Search for the cell housing the specified text and yield its [x, y] center coordinate. 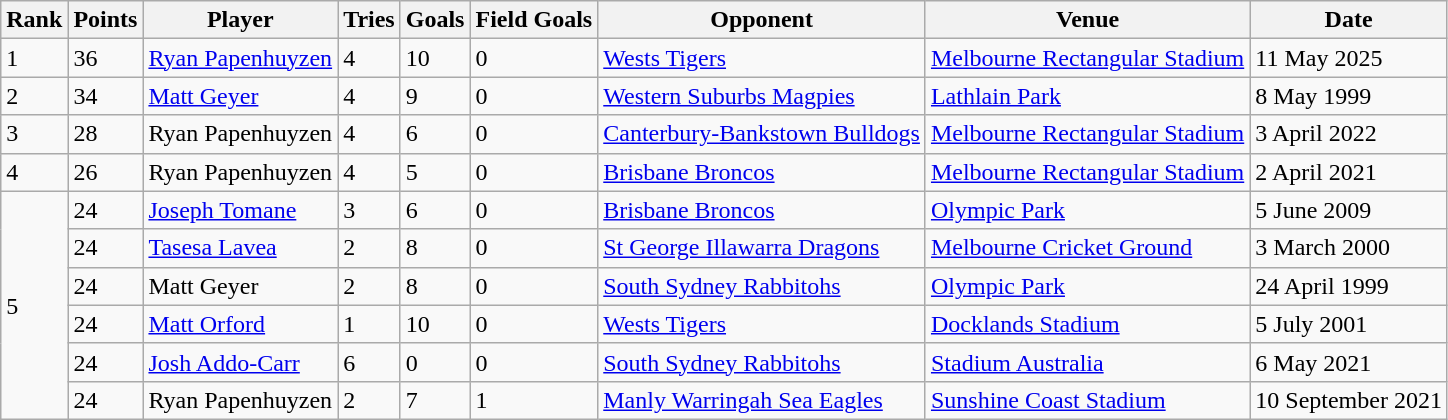
Lathlain Park [1087, 96]
Points [106, 20]
Manly Warringah Sea Eagles [762, 400]
St George Illawarra Dragons [762, 248]
34 [106, 96]
Goals [435, 20]
Field Goals [534, 20]
Melbourne Cricket Ground [1087, 248]
6 May 2021 [1349, 362]
Josh Addo-Carr [240, 362]
3 March 2000 [1349, 248]
26 [106, 172]
Tasesa Lavea [240, 248]
Opponent [762, 20]
Tries [370, 20]
11 May 2025 [1349, 58]
Sunshine Coast Stadium [1087, 400]
2 April 2021 [1349, 172]
Date [1349, 20]
10 September 2021 [1349, 400]
Docklands Stadium [1087, 324]
Joseph Tomane [240, 210]
5 July 2001 [1349, 324]
24 April 1999 [1349, 286]
Canterbury-Bankstown Bulldogs [762, 134]
Venue [1087, 20]
Player [240, 20]
36 [106, 58]
Stadium Australia [1087, 362]
8 May 1999 [1349, 96]
28 [106, 134]
7 [435, 400]
Matt Orford [240, 324]
Rank [34, 20]
9 [435, 96]
5 June 2009 [1349, 210]
Western Suburbs Magpies [762, 96]
3 April 2022 [1349, 134]
